Scan for the cell matching the given text and deliver its [x, y] coordinate at center. 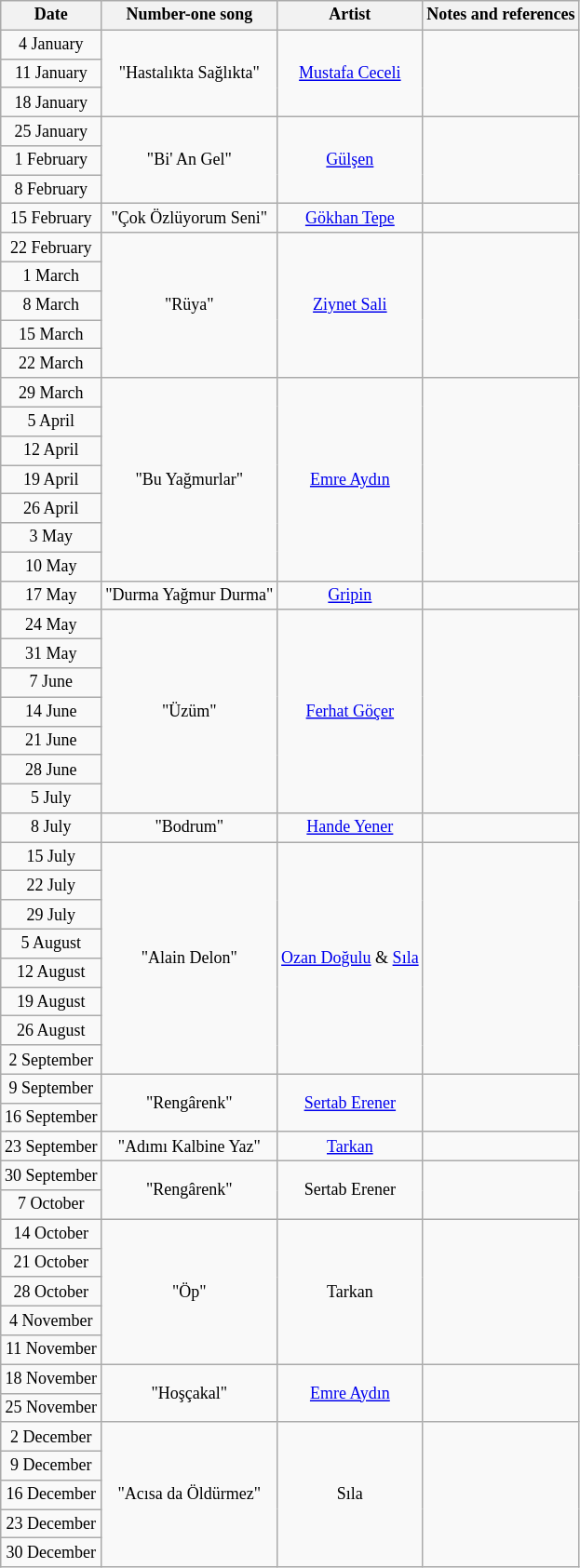
"Durma Yağmur Durma" [190, 596]
"Bu Yağmurlar" [190, 479]
7 June [51, 683]
"Acısa da Öldürmez" [190, 1494]
28 June [51, 769]
15 March [51, 335]
29 July [51, 914]
1 March [51, 275]
Ziynet Sali [350, 305]
"Adımı Kalbine Yaz" [190, 1146]
25 November [51, 1407]
3 May [51, 538]
Notes and references [501, 15]
"Alain Delon" [190, 958]
Ferhat Göçer [350, 711]
2 December [51, 1437]
30 September [51, 1176]
"Bi' An Gel" [190, 160]
1 February [51, 160]
28 October [51, 1292]
22 July [51, 886]
19 April [51, 480]
Artist [350, 15]
24 May [51, 623]
19 August [51, 1001]
22 March [51, 363]
Sıla [350, 1494]
7 October [51, 1204]
Ozan Doğulu & Sıla [350, 958]
17 May [51, 596]
Hande Yener [350, 828]
2 September [51, 1059]
5 April [51, 421]
Gökhan Tepe [350, 218]
Date [51, 15]
9 December [51, 1465]
23 September [51, 1146]
"Rüya" [190, 305]
12 April [51, 450]
Mustafa Ceceli [350, 74]
10 May [51, 566]
21 October [51, 1262]
8 July [51, 828]
16 September [51, 1117]
4 November [51, 1320]
11 January [51, 73]
22 February [51, 248]
25 January [51, 130]
16 December [51, 1494]
29 March [51, 393]
26 April [51, 508]
5 July [51, 798]
31 May [51, 653]
"Öp" [190, 1292]
"Çok Özlüyorum Seni" [190, 218]
"Hastalıkta Sağlıkta" [190, 74]
30 December [51, 1552]
"Üzüm" [190, 711]
23 December [51, 1524]
4 January [51, 45]
"Bodrum" [190, 828]
14 June [51, 711]
12 August [51, 972]
18 January [51, 102]
Gülşen [350, 160]
8 February [51, 190]
11 November [51, 1349]
Number-one song [190, 15]
5 August [51, 944]
"Hoşçakal" [190, 1393]
15 February [51, 218]
14 October [51, 1234]
21 June [51, 741]
8 March [51, 305]
15 July [51, 856]
Gripin [350, 596]
18 November [51, 1379]
9 September [51, 1089]
26 August [51, 1031]
